Output the (x, y) coordinate of the center of the cell containing the given text.  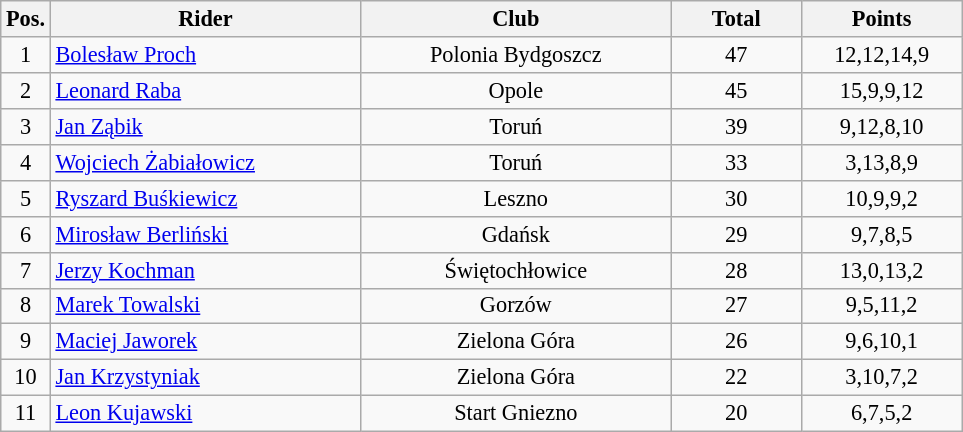
3,13,8,9 (881, 162)
9 (26, 342)
15,9,9,12 (881, 90)
Maciej Jaworek (205, 342)
4 (26, 162)
2 (26, 90)
20 (736, 414)
45 (736, 90)
9,6,10,1 (881, 342)
26 (736, 342)
Total (736, 19)
Jan Ząbik (205, 126)
Gorzów (516, 306)
3 (26, 126)
3,10,7,2 (881, 378)
Points (881, 19)
6 (26, 234)
1 (26, 55)
47 (736, 55)
6,7,5,2 (881, 414)
10,9,9,2 (881, 198)
9,5,11,2 (881, 306)
Świętochłowice (516, 270)
9,7,8,5 (881, 234)
30 (736, 198)
Start Gniezno (516, 414)
Jerzy Kochman (205, 270)
Leszno (516, 198)
Leonard Raba (205, 90)
Ryszard Buśkiewicz (205, 198)
13,0,13,2 (881, 270)
Club (516, 19)
33 (736, 162)
8 (26, 306)
Jan Krzystyniak (205, 378)
Rider (205, 19)
27 (736, 306)
28 (736, 270)
Marek Towalski (205, 306)
10 (26, 378)
Leon Kujawski (205, 414)
Gdańsk (516, 234)
5 (26, 198)
Opole (516, 90)
Polonia Bydgoszcz (516, 55)
39 (736, 126)
22 (736, 378)
9,12,8,10 (881, 126)
7 (26, 270)
Mirosław Berliński (205, 234)
Pos. (26, 19)
Bolesław Proch (205, 55)
29 (736, 234)
12,12,14,9 (881, 55)
11 (26, 414)
Wojciech Żabiałowicz (205, 162)
